Search for the cell housing the specified text and yield its (x, y) center coordinate. 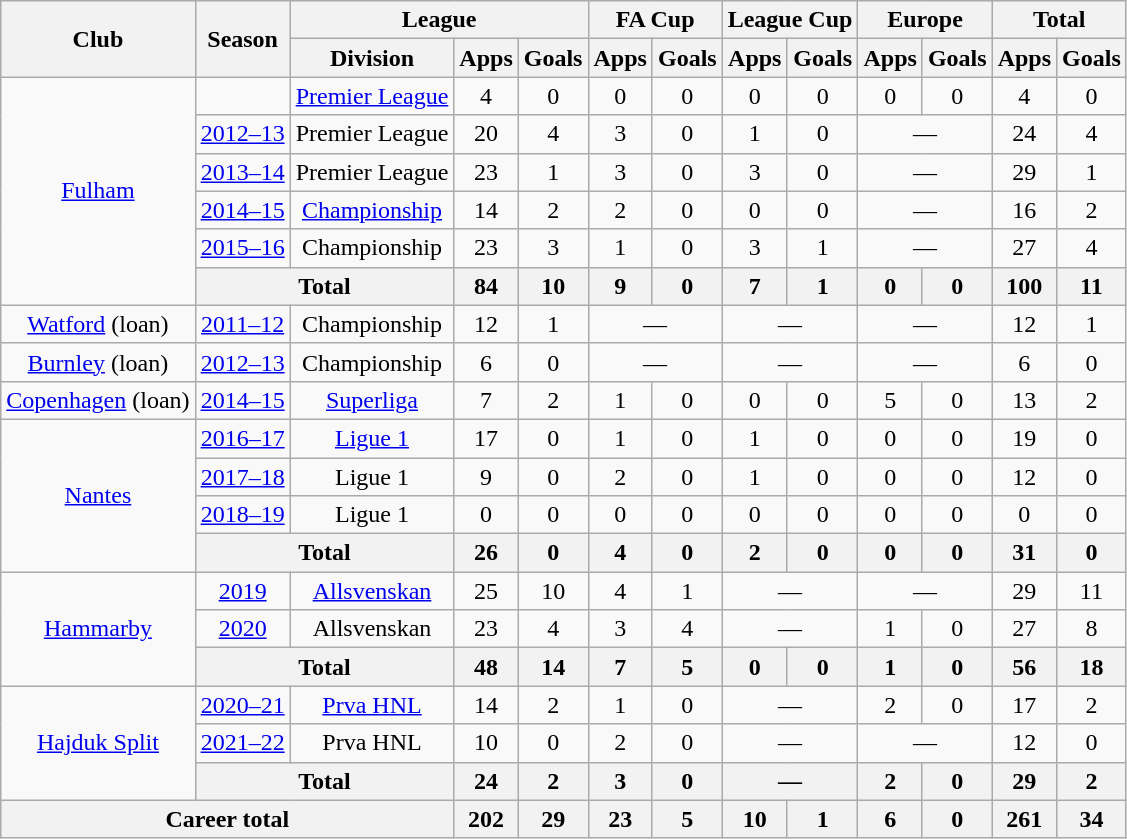
Europe (925, 20)
Club (98, 39)
2019 (242, 591)
Superliga (372, 400)
2016–17 (242, 438)
31 (1024, 553)
2020 (242, 629)
Burnley (loan) (98, 362)
26 (486, 553)
2015–16 (242, 248)
48 (486, 667)
League (439, 20)
261 (1024, 819)
2017–18 (242, 477)
2013–14 (242, 172)
19 (1024, 438)
Season (242, 39)
56 (1024, 667)
Division (372, 58)
100 (1024, 286)
20 (486, 134)
2020–21 (242, 705)
Fulham (98, 191)
18 (1092, 667)
16 (1024, 210)
84 (486, 286)
2018–19 (242, 515)
8 (1092, 629)
34 (1092, 819)
Hammarby (98, 629)
Nantes (98, 495)
Watford (loan) (98, 324)
13 (1024, 400)
Career total (228, 819)
League Cup (790, 20)
Copenhagen (loan) (98, 400)
202 (486, 819)
FA Cup (655, 20)
2011–12 (242, 324)
25 (486, 591)
2021–22 (242, 743)
Hajduk Split (98, 743)
